Search for the cell housing the specified text and yield its (x, y) center coordinate. 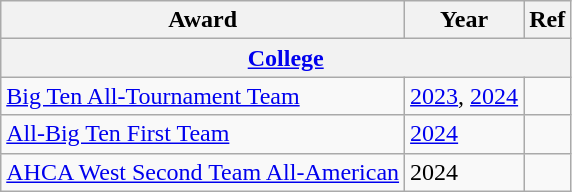
Ref (548, 20)
AHCA West Second Team All-American (203, 172)
Big Ten All-Tournament Team (203, 96)
College (286, 58)
All-Big Ten First Team (203, 134)
Year (464, 20)
Award (203, 20)
2023, 2024 (464, 96)
